Return (X, Y) of the center of cell containing provided text 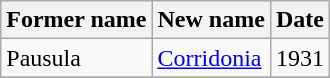
Pausula (76, 58)
Date (300, 20)
Corridonia (211, 58)
Former name (76, 20)
New name (211, 20)
1931 (300, 58)
